Output the [X, Y] coordinate of the center of the cell containing the given text.  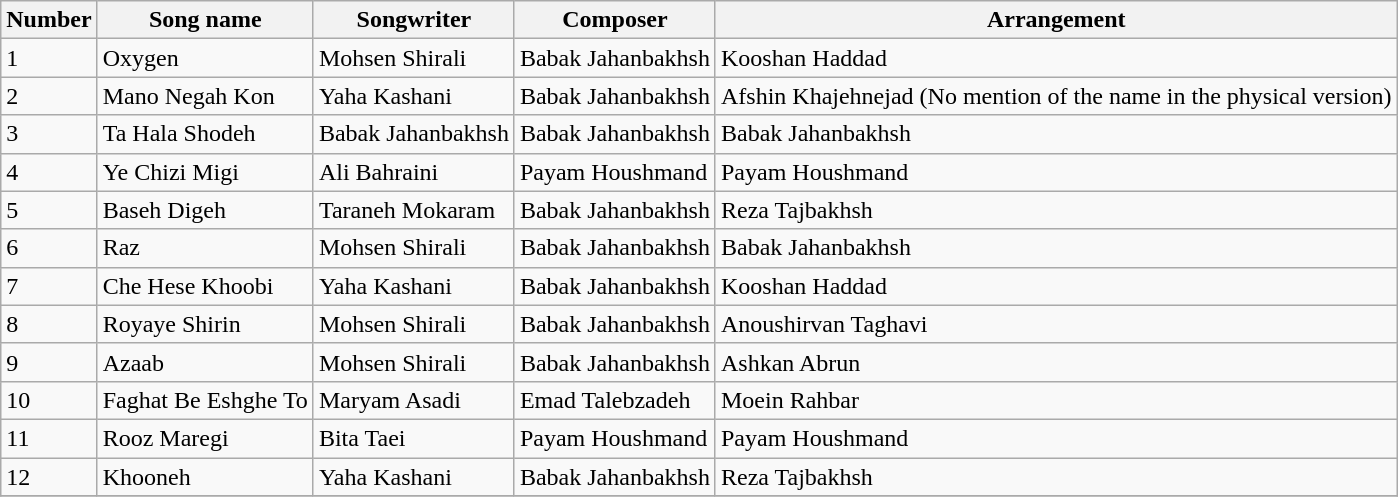
Song name [205, 20]
2 [49, 96]
Che Hese Khoobi [205, 286]
Ta Hala Shodeh [205, 134]
8 [49, 324]
6 [49, 248]
1 [49, 58]
Oxygen [205, 58]
Arrangement [1056, 20]
Ye Chizi Migi [205, 172]
Rooz Maregi [205, 438]
4 [49, 172]
Azaab [205, 362]
Taraneh Mokaram [414, 210]
Composer [614, 20]
Raz [205, 248]
Faghat Be Eshghe To [205, 400]
Number [49, 20]
Royaye Shirin [205, 324]
Afshin Khajehnejad (No mention of the name in the physical version) [1056, 96]
Ali Bahraini [414, 172]
9 [49, 362]
12 [49, 477]
Ashkan Abrun [1056, 362]
Moein Rahbar [1056, 400]
Khooneh [205, 477]
Mano Negah Kon [205, 96]
Baseh Digeh [205, 210]
3 [49, 134]
10 [49, 400]
Songwriter [414, 20]
11 [49, 438]
Maryam Asadi [414, 400]
Emad Talebzadeh [614, 400]
Anoushirvan Taghavi [1056, 324]
7 [49, 286]
5 [49, 210]
Bita Taei [414, 438]
